For the text-containing cell, return its midpoint in (X, Y) coordinate format. 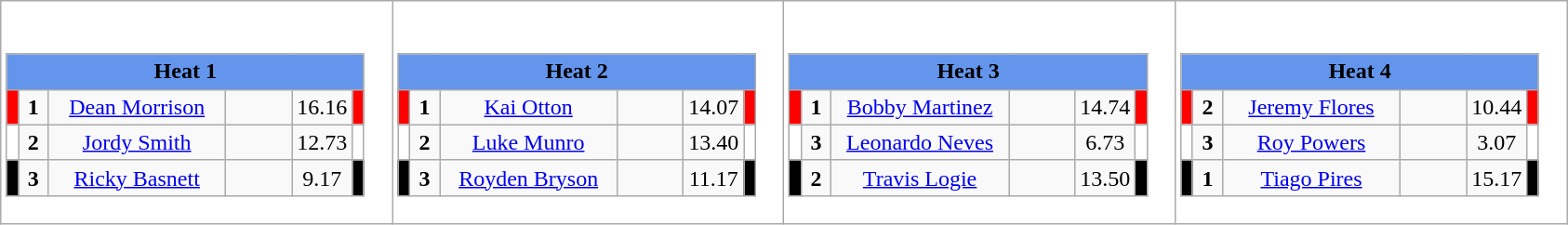
Jordy Smith (138, 142)
12.73 (322, 142)
14.74 (1105, 107)
Heat 1 (185, 72)
9.17 (322, 178)
Kai Otton (528, 107)
Heat 3 1 Bobby Martinez 14.74 3 Leonardo Neves 6.73 2 Travis Logie 13.50 (980, 112)
13.50 (1105, 178)
Dean Morrison (138, 107)
15.17 (1497, 178)
13.40 (714, 142)
Heat 2 (577, 72)
3.07 (1497, 142)
Travis Logie (921, 178)
Roy Powers (1311, 142)
6.73 (1105, 142)
Bobby Martinez (921, 107)
Heat 4 (1360, 72)
Ricky Basnett (138, 178)
Leonardo Neves (921, 142)
10.44 (1497, 107)
16.16 (322, 107)
Heat 4 2 Jeremy Flores 10.44 3 Roy Powers 3.07 1 Tiago Pires 15.17 (1371, 112)
Luke Munro (528, 142)
Heat 1 1 Dean Morrison 16.16 2 Jordy Smith 12.73 3 Ricky Basnett 9.17 (197, 112)
Tiago Pires (1311, 178)
Heat 2 1 Kai Otton 14.07 2 Luke Munro 13.40 3 Royden Bryson 11.17 (588, 112)
14.07 (714, 107)
Royden Bryson (528, 178)
11.17 (714, 178)
Heat 3 (968, 72)
Jeremy Flores (1311, 107)
